From the cell containing the given text, extract its center point as [X, Y] coordinate. 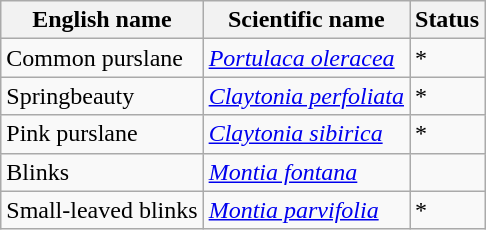
Pink purslane [102, 134]
Portulaca oleracea [306, 58]
Common purslane [102, 58]
Montia fontana [306, 172]
Blinks [102, 172]
English name [102, 20]
Claytonia sibirica [306, 134]
Claytonia perfoliata [306, 96]
Montia parvifolia [306, 210]
Springbeauty [102, 96]
Small-leaved blinks [102, 210]
Status [448, 20]
Scientific name [306, 20]
